Return the (X, Y) coordinate for the center point of the cell that contains the specified text.  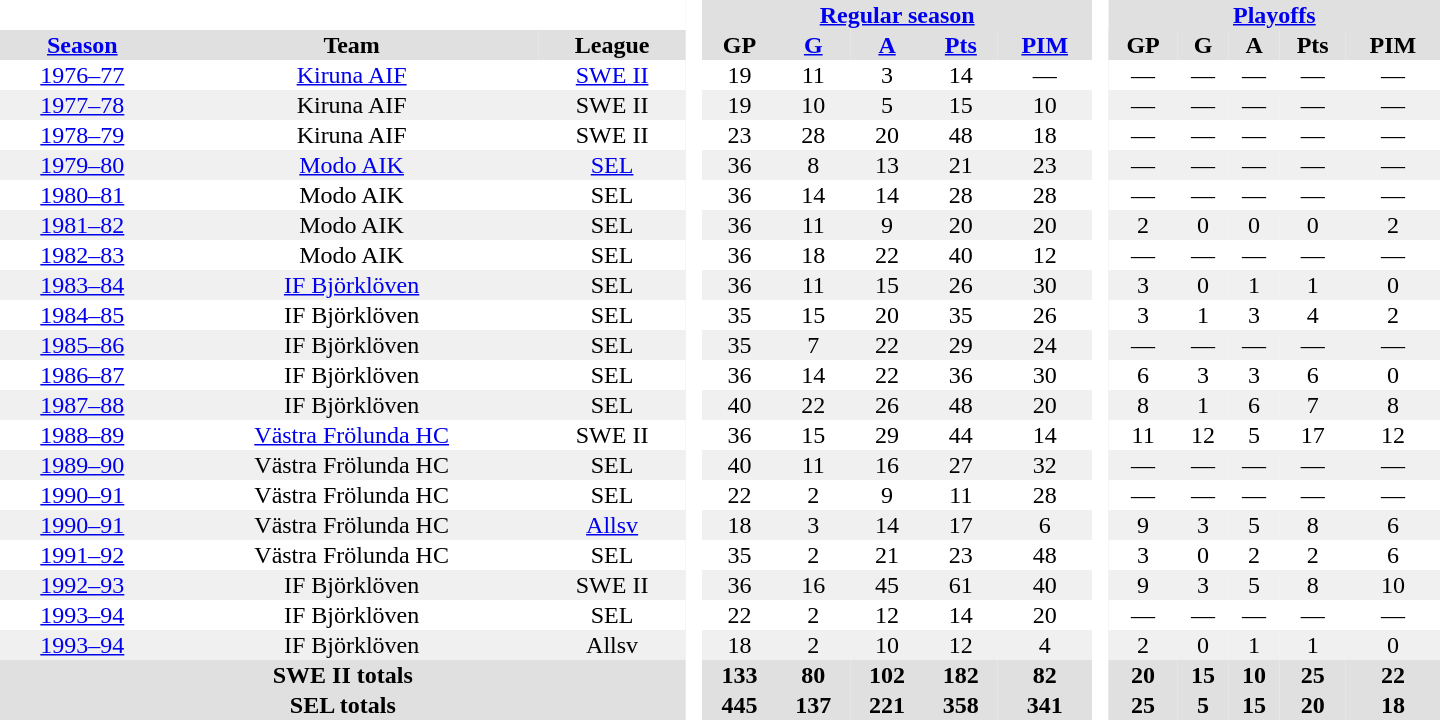
1988–89 (82, 435)
24 (1045, 345)
358 (961, 705)
102 (887, 675)
1981–82 (82, 225)
SWE II totals (343, 675)
SEL totals (343, 705)
182 (961, 675)
80 (813, 675)
1984–85 (82, 315)
Team (352, 45)
13 (887, 165)
1979–80 (82, 165)
45 (887, 585)
137 (813, 705)
1991–92 (82, 555)
27 (961, 465)
82 (1045, 675)
44 (961, 435)
133 (740, 675)
Playoffs (1274, 15)
61 (961, 585)
League (612, 45)
1982–83 (82, 255)
341 (1045, 705)
1978–79 (82, 135)
Regular season (898, 15)
1977–78 (82, 105)
Season (82, 45)
445 (740, 705)
1983–84 (82, 285)
1985–86 (82, 345)
32 (1045, 465)
1989–90 (82, 465)
221 (887, 705)
1987–88 (82, 405)
1980–81 (82, 195)
1992–93 (82, 585)
1976–77 (82, 75)
1986–87 (82, 375)
